Provide the [x, y] coordinate of the cell's center where the given text is located.  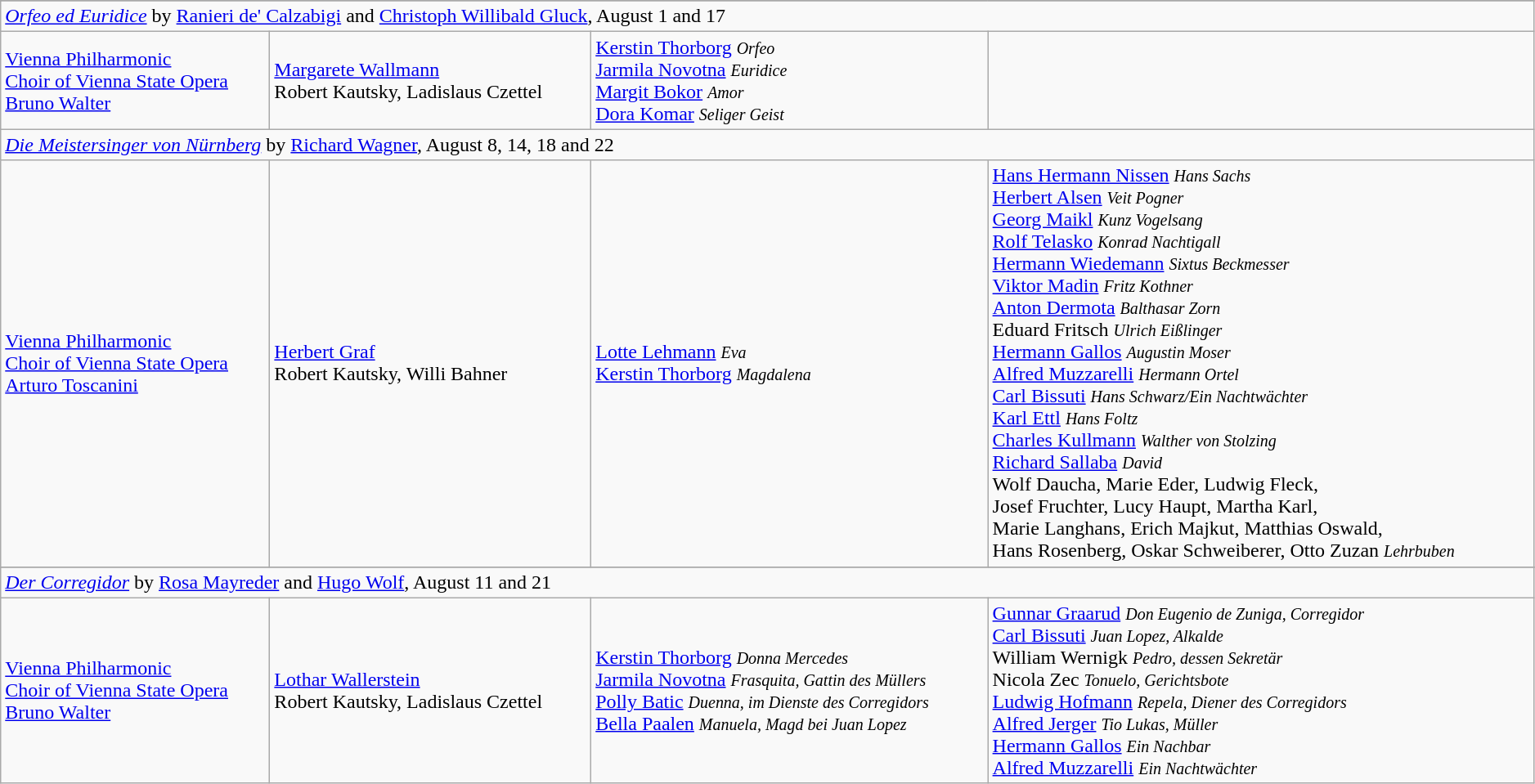
Kerstin Thorborg OrfeoJarmila Novotna EuridiceMargit Bokor AmorDora Komar Seliger Geist [790, 80]
Orfeo ed Euridice by Ranieri de' Calzabigi and Christoph Willibald Gluck, August 1 and 17 [768, 16]
Lotte Lehmann EvaKerstin Thorborg Magdalena [790, 363]
Herbert GrafRobert Kautsky, Willi Bahner [430, 363]
Vienna PhilharmonicChoir of Vienna State OperaArturo Toscanini [136, 363]
Lothar WallersteinRobert Kautsky, Ladislaus Czettel [430, 690]
Margarete WallmannRobert Kautsky, Ladislaus Czettel [430, 80]
Die Meistersinger von Nürnberg by Richard Wagner, August 8, 14, 18 and 22 [768, 145]
Der Corregidor by Rosa Mayreder and Hugo Wolf, August 11 and 21 [768, 582]
